Extract the (X, Y) coordinate from the center of the cell holding the provided text.  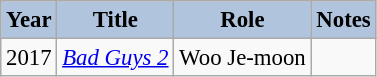
Notes (344, 20)
Title (116, 20)
Role (242, 20)
Woo Je-moon (242, 58)
2017 (29, 58)
Year (29, 20)
Bad Guys 2 (116, 58)
